Detect which cell encompasses the target text, then output its (X, Y) center coordinate. 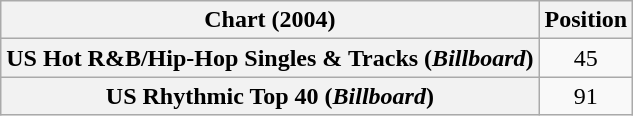
Position (586, 20)
US Rhythmic Top 40 (Billboard) (270, 96)
Chart (2004) (270, 20)
45 (586, 58)
91 (586, 96)
US Hot R&B/Hip-Hop Singles & Tracks (Billboard) (270, 58)
